Return (x, y) of the center of cell containing provided text 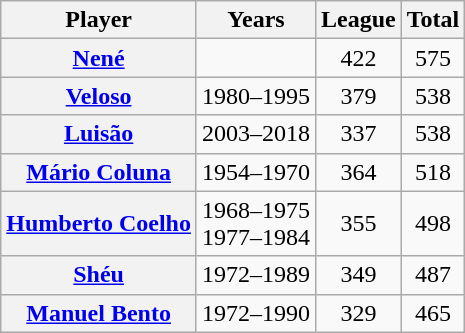
Nené (99, 58)
Total (433, 20)
Luisão (99, 134)
1972–1989 (256, 275)
329 (359, 313)
355 (359, 224)
337 (359, 134)
1954–1970 (256, 172)
Humberto Coelho (99, 224)
364 (359, 172)
1980–1995 (256, 96)
Veloso (99, 96)
League (359, 20)
Player (99, 20)
518 (433, 172)
575 (433, 58)
498 (433, 224)
422 (359, 58)
2003–2018 (256, 134)
465 (433, 313)
Shéu (99, 275)
Manuel Bento (99, 313)
1972–1990 (256, 313)
349 (359, 275)
Years (256, 20)
Mário Coluna (99, 172)
379 (359, 96)
1968–19751977–1984 (256, 224)
487 (433, 275)
